Capture the cell that displays the provided text and extract its (X, Y) central coordinate. 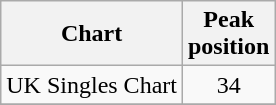
34 (228, 85)
Peakposition (228, 34)
Chart (92, 34)
UK Singles Chart (92, 85)
